Pinpoint the cell where the given text exists, returning its [x, y] midpoint coordinate. 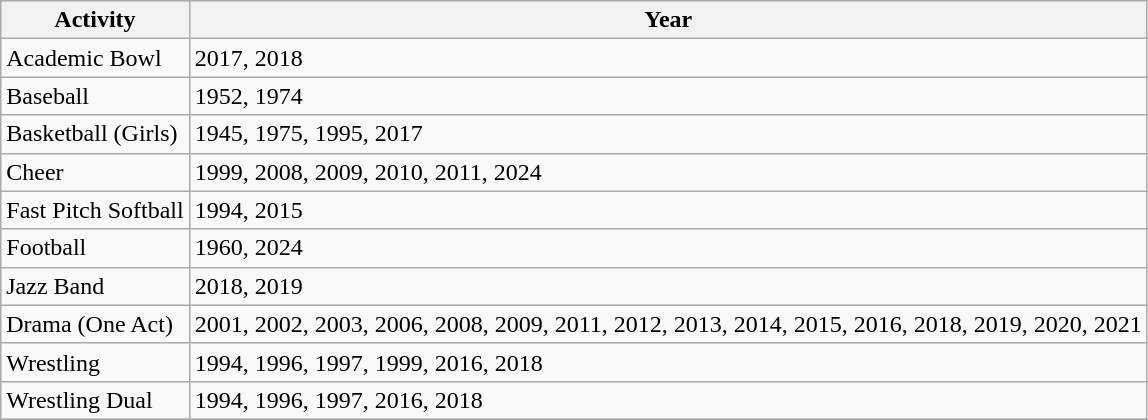
1945, 1975, 1995, 2017 [668, 134]
Jazz Band [95, 286]
Wrestling Dual [95, 400]
Cheer [95, 172]
Fast Pitch Softball [95, 210]
1994, 1996, 1997, 1999, 2016, 2018 [668, 362]
Wrestling [95, 362]
1994, 2015 [668, 210]
Activity [95, 20]
Year [668, 20]
1994, 1996, 1997, 2016, 2018 [668, 400]
1999, 2008, 2009, 2010, 2011, 2024 [668, 172]
Football [95, 248]
2001, 2002, 2003, 2006, 2008, 2009, 2011, 2012, 2013, 2014, 2015, 2016, 2018, 2019, 2020, 2021 [668, 324]
1952, 1974 [668, 96]
2017, 2018 [668, 58]
Basketball (Girls) [95, 134]
2018, 2019 [668, 286]
1960, 2024 [668, 248]
Baseball [95, 96]
Drama (One Act) [95, 324]
Academic Bowl [95, 58]
